Detect which cell encompasses the target text, then output its (x, y) center coordinate. 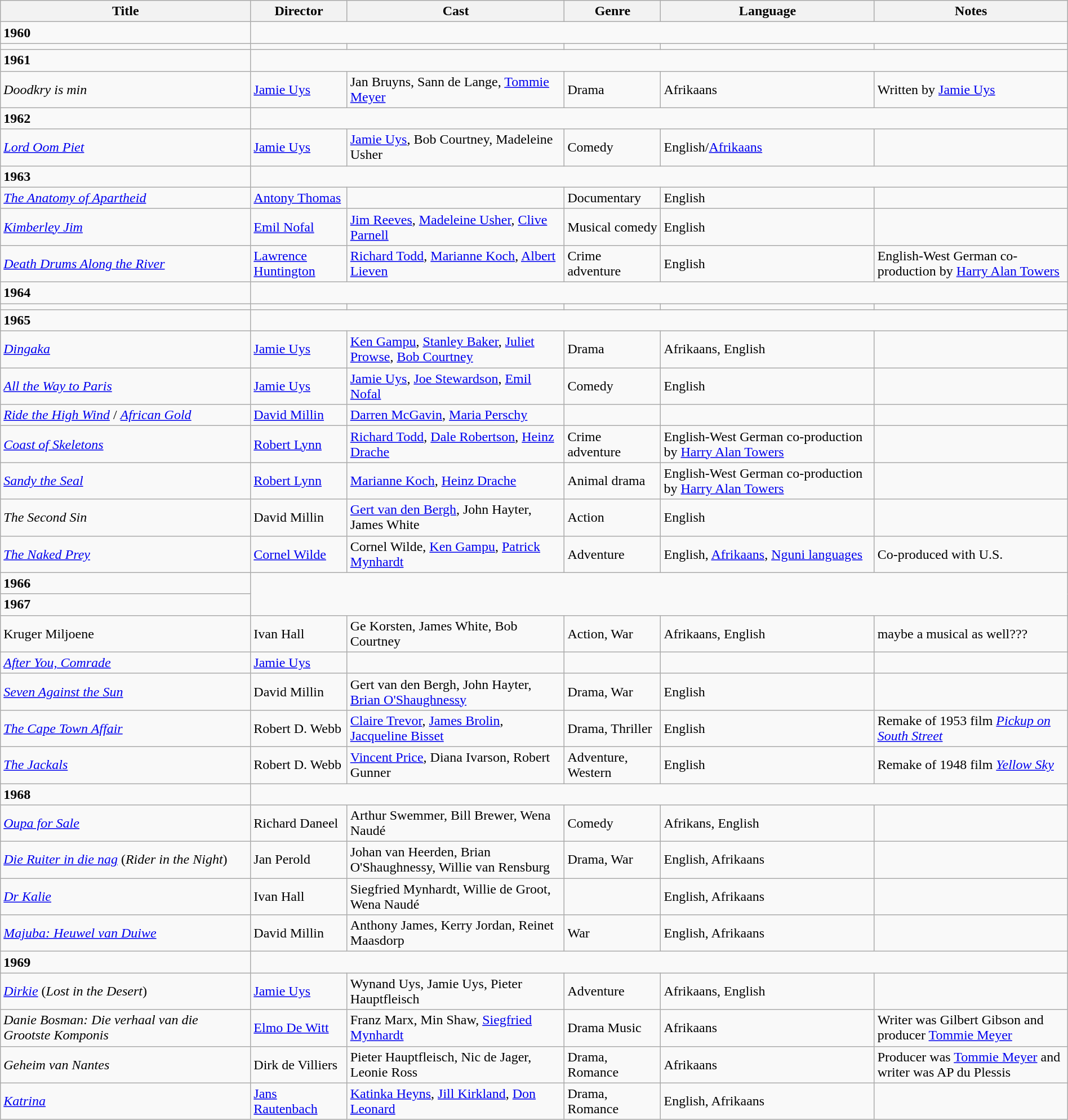
Seven Against the Sun (126, 692)
Richard Todd, Marianne Koch, Albert Lieven (456, 264)
The Naked Prey (126, 554)
Action (613, 517)
Cornel Wilde, Ken Gampu, Patrick Mynhardt (456, 554)
Pieter Hauptfleisch, Nic de Jager, Leonie Ross (456, 1065)
Franz Marx, Min Shaw, Siegfried Mynhardt (456, 1028)
Jamie Uys, Bob Courtney, Madeleine Usher (456, 148)
Antony Thomas (299, 198)
Jan Perold (299, 860)
Geheim van Nantes (126, 1065)
Notes (971, 11)
Dingaka (126, 349)
1968 (126, 794)
Jamie Uys, Joe Stewardson, Emil Nofal (456, 386)
Gert van den Bergh, John Hayter, Brian O'Shaughnessy (456, 692)
Drama, Thriller (613, 728)
Action, War (613, 633)
Cornel Wilde (299, 554)
1967 (126, 605)
Claire Trevor, James Brolin, Jacqueline Bisset (456, 728)
Wynand Uys, Jamie Uys, Pieter Hauptfleisch (456, 992)
Jim Reeves, Madeleine Usher, Clive Parnell (456, 226)
Ride the High Wind / African Gold (126, 415)
English, Afrikaans, Nguni languages (767, 554)
Marianne Koch, Heinz Drache (456, 481)
Johan van Heerden, Brian O'Shaughnessy, Willie van Rensburg (456, 860)
Dr Kalie (126, 897)
Musical comedy (613, 226)
Danie Bosman: Die verhaal van die Grootste Komponis (126, 1028)
Remake of 1948 film Yellow Sky (971, 765)
Language (767, 11)
Siegfried Mynhardt, Willie de Groot, Wena Naudé (456, 897)
Co-produced with U.S. (971, 554)
Producer was Tommie Meyer and writer was AP du Plessis (971, 1065)
Oupa for Sale (126, 824)
War (613, 933)
1962 (126, 118)
Richard Daneel (299, 824)
Writer was Gilbert Gibson and producer Tommie Meyer (971, 1028)
Death Drums Along the River (126, 264)
Dirkie (Lost in the Desert) (126, 992)
Dirk de Villiers (299, 1065)
Drama Music (613, 1028)
Lawrence Huntington (299, 264)
Sandy the Seal (126, 481)
Ken Gampu, Stanley Baker, Juliet Prowse, Bob Courtney (456, 349)
Remake of 1953 film Pickup on South Street (971, 728)
The Anatomy of Apartheid (126, 198)
Cast (456, 11)
The Cape Town Affair (126, 728)
maybe a musical as well??? (971, 633)
Coast of Skeletons (126, 444)
Jans Rautenbach (299, 1101)
Emil Nofal (299, 226)
Arthur Swemmer, Bill Brewer, Wena Naudé (456, 824)
Ge Korsten, James White, Bob Courtney (456, 633)
Majuba: Heuwel van Duiwe (126, 933)
1960 (126, 33)
Doodkry is min (126, 89)
Animal drama (613, 481)
1963 (126, 176)
1969 (126, 962)
Adventure, Western (613, 765)
Title (126, 11)
Katinka Heyns, Jill Kirkland, Don Leonard (456, 1101)
All the Way to Paris (126, 386)
Lord Oom Piet (126, 148)
Kruger Miljoene (126, 633)
Katrina (126, 1101)
Gert van den Bergh, John Hayter, James White (456, 517)
After You, Comrade (126, 663)
Elmo De Witt (299, 1028)
Kimberley Jim (126, 226)
Genre (613, 11)
Director (299, 11)
Darren McGavin, Maria Perschy (456, 415)
1966 (126, 583)
1961 (126, 60)
Die Ruiter in die nag (Rider in the Night) (126, 860)
English/Afrikaans (767, 148)
The Second Sin (126, 517)
1965 (126, 321)
Written by Jamie Uys (971, 89)
Vincent Price, Diana Ivarson, Robert Gunner (456, 765)
Afrikans, English (767, 824)
1964 (126, 292)
Anthony James, Kerry Jordan, Reinet Maasdorp (456, 933)
Richard Todd, Dale Robertson, Heinz Drache (456, 444)
Jan Bruyns, Sann de Lange, Tommie Meyer (456, 89)
The Jackals (126, 765)
Documentary (613, 198)
